Search for the cell housing the specified text and yield its [X, Y] center coordinate. 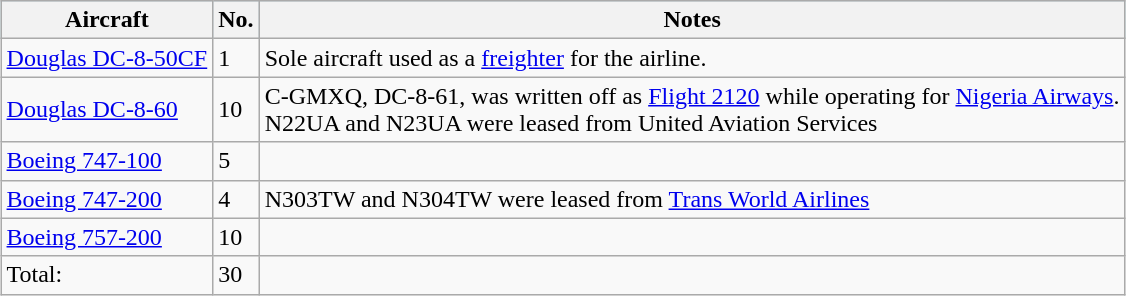
Douglas DC-8-50CF [107, 58]
No. [236, 20]
Aircraft [107, 20]
Boeing 747-100 [107, 161]
Sole aircraft used as a freighter for the airline. [692, 58]
Notes [692, 20]
Boeing 757-200 [107, 237]
30 [236, 275]
Douglas DC-8-60 [107, 110]
Total: [107, 275]
C-GMXQ, DC-8-61, was written off as Flight 2120 while operating for Nigeria Airways.N22UA and N23UA were leased from United Aviation Services [692, 110]
4 [236, 199]
1 [236, 58]
N303TW and N304TW were leased from Trans World Airlines [692, 199]
5 [236, 161]
Boeing 747-200 [107, 199]
